From the cell containing the given text, extract its center point as [x, y] coordinate. 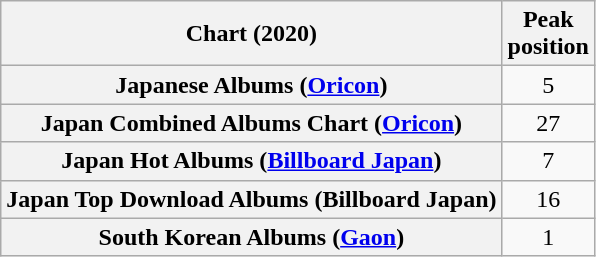
Japan Hot Albums (Billboard Japan) [252, 161]
Japanese Albums (Oricon) [252, 85]
1 [548, 237]
Japan Combined Albums Chart (Oricon) [252, 123]
South Korean Albums (Gaon) [252, 237]
Peakposition [548, 34]
Japan Top Download Albums (Billboard Japan) [252, 199]
5 [548, 85]
7 [548, 161]
27 [548, 123]
Chart (2020) [252, 34]
16 [548, 199]
